Extract the (X, Y) coordinate from the center of the cell holding the provided text.  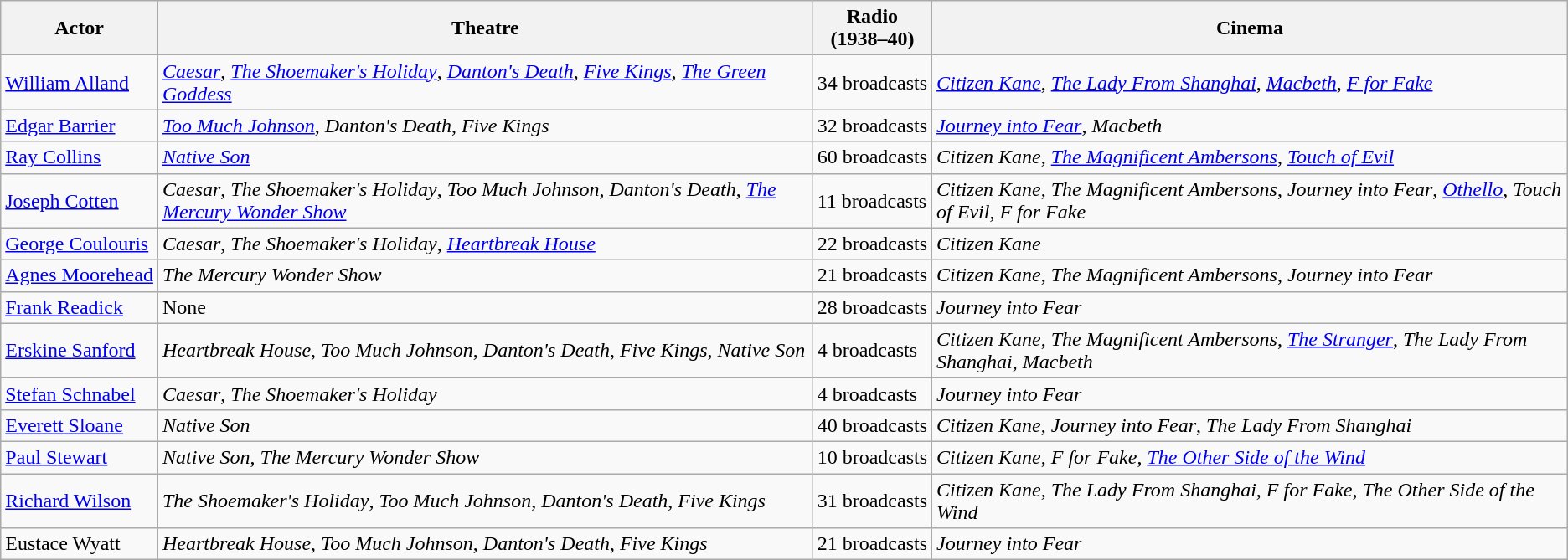
Radio(1938–40) (872, 28)
Ray Collins (80, 157)
Frank Readick (80, 307)
Caesar, The Shoemaker's Holiday, Too Much Johnson, Danton's Death, The Mercury Wonder Show (485, 201)
Caesar, The Shoemaker's Holiday, Heartbreak House (485, 244)
Too Much Johnson, Danton's Death, Five Kings (485, 126)
Edgar Barrier (80, 126)
Native Son, The Mercury Wonder Show (485, 457)
Joseph Cotten (80, 201)
Caesar, The Shoemaker's Holiday, Danton's Death, Five Kings, The Green Goddess (485, 82)
Paul Stewart (80, 457)
Citizen Kane, The Magnificent Ambersons, Journey into Fear, Othello, Touch of Evil, F for Fake (1250, 201)
Citizen Kane, F for Fake, The Other Side of the Wind (1250, 457)
The Mercury Wonder Show (485, 275)
Everett Sloane (80, 425)
Citizen Kane, Journey into Fear, The Lady From Shanghai (1250, 425)
32 broadcasts (872, 126)
34 broadcasts (872, 82)
Citizen Kane, The Magnificent Ambersons, The Stranger, The Lady From Shanghai, Macbeth (1250, 350)
Citizen Kane (1250, 244)
Citizen Kane, The Magnificent Ambersons, Touch of Evil (1250, 157)
None (485, 307)
Richard Wilson (80, 501)
Actor (80, 28)
The Shoemaker's Holiday, Too Much Johnson, Danton's Death, Five Kings (485, 501)
Citizen Kane, The Magnificent Ambersons, Journey into Fear (1250, 275)
40 broadcasts (872, 425)
Caesar, The Shoemaker's Holiday (485, 393)
William Alland (80, 82)
Journey into Fear, Macbeth (1250, 126)
Erskine Sanford (80, 350)
Agnes Moorehead (80, 275)
Theatre (485, 28)
Eustace Wyatt (80, 544)
Citizen Kane, The Lady From Shanghai, F for Fake, The Other Side of the Wind (1250, 501)
Heartbreak House, Too Much Johnson, Danton's Death, Five Kings (485, 544)
22 broadcasts (872, 244)
60 broadcasts (872, 157)
28 broadcasts (872, 307)
Cinema (1250, 28)
31 broadcasts (872, 501)
George Coulouris (80, 244)
10 broadcasts (872, 457)
Stefan Schnabel (80, 393)
11 broadcasts (872, 201)
Heartbreak House, Too Much Johnson, Danton's Death, Five Kings, Native Son (485, 350)
Citizen Kane, The Lady From Shanghai, Macbeth, F for Fake (1250, 82)
